Scan for the cell matching the given text and deliver its (x, y) coordinate at center. 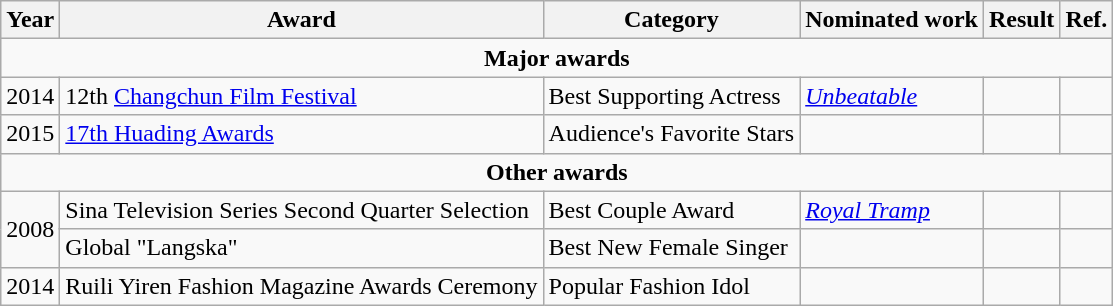
Audience's Favorite Stars (672, 134)
Result (1021, 20)
Best Supporting Actress (672, 96)
12th Changchun Film Festival (302, 96)
2008 (30, 229)
Best Couple Award (672, 210)
Year (30, 20)
Best New Female Singer (672, 248)
Royal Tramp (892, 210)
Ruili Yiren Fashion Magazine Awards Ceremony (302, 286)
Category (672, 20)
Unbeatable (892, 96)
Nominated work (892, 20)
Other awards (557, 172)
Popular Fashion Idol (672, 286)
Global "Langska" (302, 248)
17th Huading Awards (302, 134)
Award (302, 20)
Sina Television Series Second Quarter Selection (302, 210)
Ref. (1086, 20)
2015 (30, 134)
Major awards (557, 58)
